Locate the cell with the specified text and output its (X, Y) center coordinate. 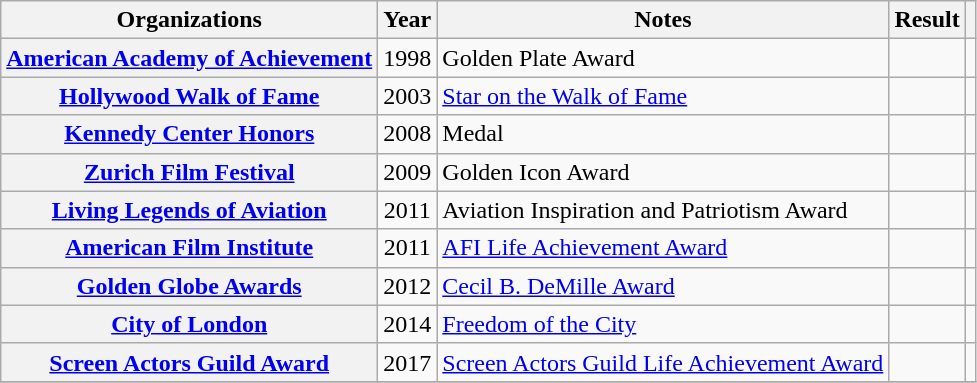
Medal (663, 134)
Living Legends of Aviation (190, 210)
Star on the Walk of Fame (663, 96)
Freedom of the City (663, 324)
Screen Actors Guild Award (190, 362)
Golden Globe Awards (190, 286)
Hollywood Walk of Fame (190, 96)
2003 (408, 96)
City of London (190, 324)
Aviation Inspiration and Patriotism Award (663, 210)
American Film Institute (190, 248)
Notes (663, 20)
2012 (408, 286)
Result (927, 20)
2017 (408, 362)
Cecil B. DeMille Award (663, 286)
Year (408, 20)
Golden Icon Award (663, 172)
2009 (408, 172)
Zurich Film Festival (190, 172)
Kennedy Center Honors (190, 134)
2008 (408, 134)
American Academy of Achievement (190, 58)
2014 (408, 324)
Screen Actors Guild Life Achievement Award (663, 362)
Organizations (190, 20)
1998 (408, 58)
AFI Life Achievement Award (663, 248)
Golden Plate Award (663, 58)
